Output the [X, Y] coordinate of the center of the cell containing the given text.  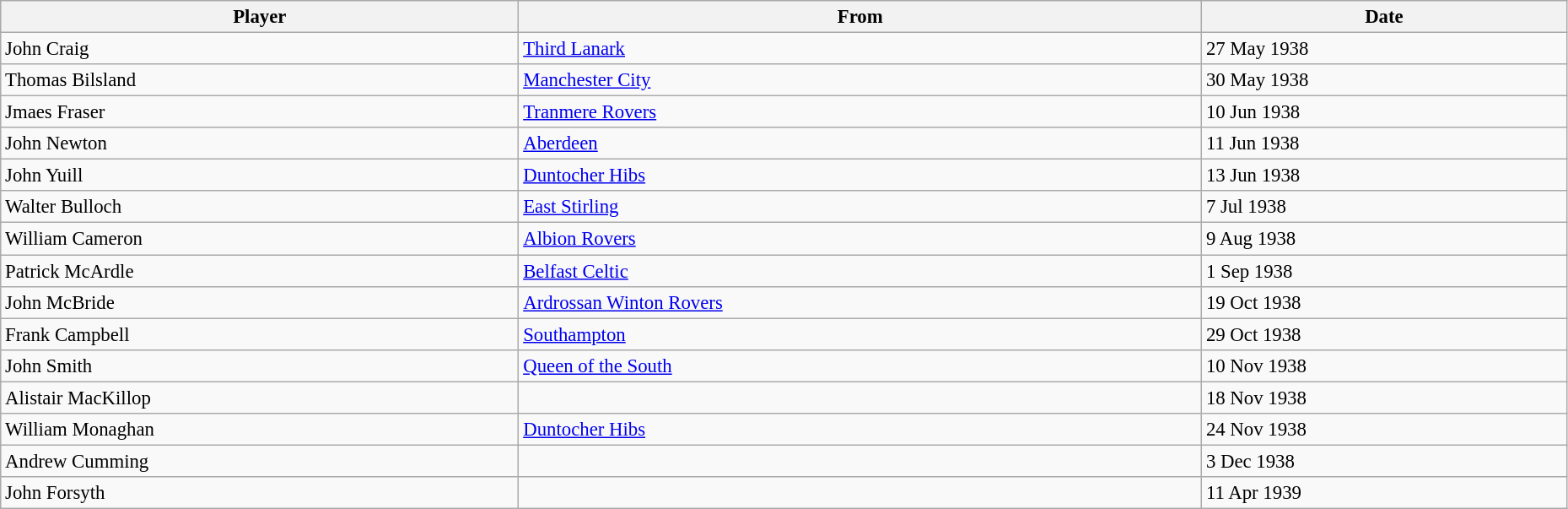
Belfast Celtic [860, 271]
John McBride [260, 302]
From [860, 17]
Queen of the South [860, 366]
Manchester City [860, 80]
John Craig [260, 49]
William Cameron [260, 239]
John Newton [260, 143]
13 Jun 1938 [1385, 176]
John Yuill [260, 176]
24 Nov 1938 [1385, 430]
Ardrossan Winton Rovers [860, 302]
Alistair MacKillop [260, 398]
Player [260, 17]
Jmaes Fraser [260, 112]
William Monaghan [260, 430]
1 Sep 1938 [1385, 271]
Aberdeen [860, 143]
29 Oct 1938 [1385, 334]
30 May 1938 [1385, 80]
Frank Campbell [260, 334]
John Smith [260, 366]
Andrew Cumming [260, 461]
Tranmere Rovers [860, 112]
18 Nov 1938 [1385, 398]
19 Oct 1938 [1385, 302]
Third Lanark [860, 49]
Southampton [860, 334]
Patrick McArdle [260, 271]
9 Aug 1938 [1385, 239]
Albion Rovers [860, 239]
East Stirling [860, 207]
Date [1385, 17]
Thomas Bilsland [260, 80]
Walter Bulloch [260, 207]
10 Nov 1938 [1385, 366]
11 Jun 1938 [1385, 143]
11 Apr 1939 [1385, 493]
10 Jun 1938 [1385, 112]
3 Dec 1938 [1385, 461]
7 Jul 1938 [1385, 207]
John Forsyth [260, 493]
27 May 1938 [1385, 49]
